From the cell containing the given text, extract its center point as [x, y] coordinate. 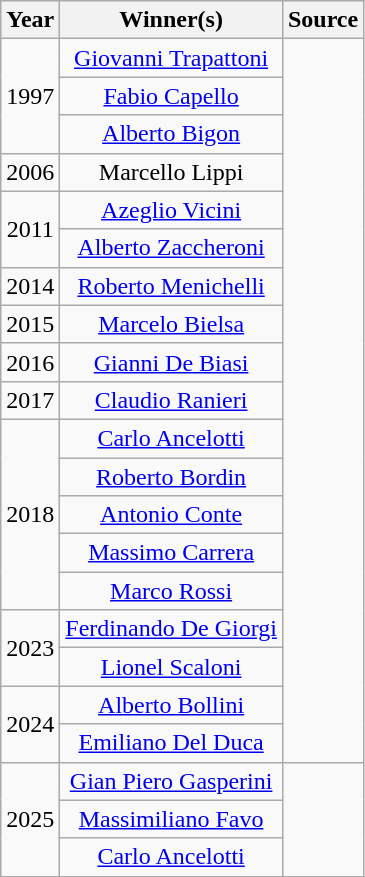
Marcelo Bielsa [172, 324]
Marco Rossi [172, 591]
Antonio Conte [172, 515]
Roberto Bordin [172, 477]
Gian Piero Gasperini [172, 781]
2017 [30, 400]
Lionel Scaloni [172, 667]
Giovanni Trapattoni [172, 58]
Massimiliano Favo [172, 819]
2024 [30, 724]
2015 [30, 324]
Source [322, 20]
Winner(s) [172, 20]
Fabio Capello [172, 96]
Marcello Lippi [172, 172]
2018 [30, 514]
Ferdinando De Giorgi [172, 629]
Azeglio Vicini [172, 210]
Massimo Carrera [172, 553]
2011 [30, 229]
2025 [30, 819]
Gianni De Biasi [172, 362]
2006 [30, 172]
Emiliano Del Duca [172, 743]
1997 [30, 96]
2023 [30, 648]
Claudio Ranieri [172, 400]
Alberto Bigon [172, 134]
Year [30, 20]
Alberto Zaccheroni [172, 248]
Roberto Menichelli [172, 286]
Alberto Bollini [172, 705]
2016 [30, 362]
2014 [30, 286]
